Search for the cell housing the specified text and yield its (x, y) center coordinate. 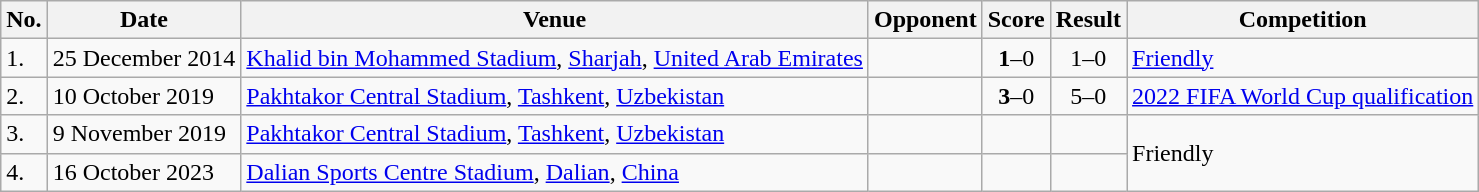
25 December 2014 (144, 58)
Opponent (925, 20)
2. (24, 96)
Khalid bin Mohammed Stadium, Sharjah, United Arab Emirates (555, 58)
2022 FIFA World Cup qualification (1303, 96)
4. (24, 172)
Score (1016, 20)
5–0 (1088, 96)
No. (24, 20)
Dalian Sports Centre Stadium, Dalian, China (555, 172)
16 October 2023 (144, 172)
Competition (1303, 20)
Result (1088, 20)
Date (144, 20)
Venue (555, 20)
3. (24, 134)
9 November 2019 (144, 134)
1. (24, 58)
3–0 (1016, 96)
10 October 2019 (144, 96)
